From the cell containing the given text, extract its center point as (x, y) coordinate. 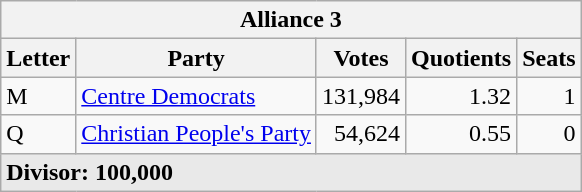
0 (549, 134)
Party (196, 58)
Q (38, 134)
0.55 (462, 134)
Quotients (462, 58)
Centre Democrats (196, 96)
M (38, 96)
131,984 (360, 96)
Seats (549, 58)
Divisor: 100,000 (291, 172)
Christian People's Party (196, 134)
1.32 (462, 96)
54,624 (360, 134)
Alliance 3 (291, 20)
Votes (360, 58)
1 (549, 96)
Letter (38, 58)
